Return the [x, y] coordinate for the center point of the cell that contains the specified text.  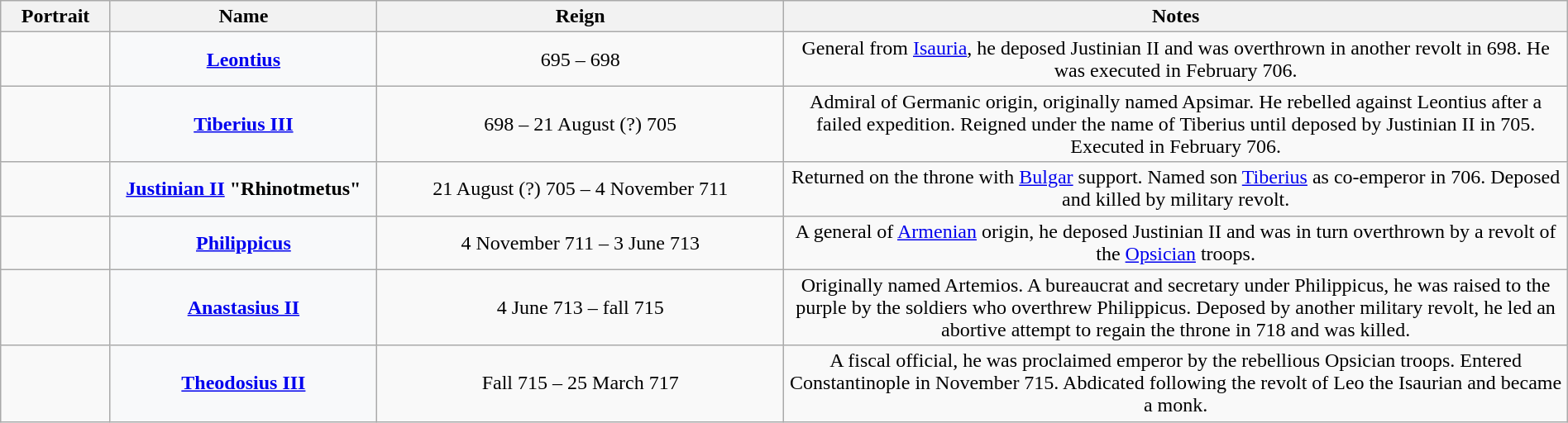
Justinian II "Rhinotmetus" [243, 188]
Theodosius III [243, 383]
Tiberius III [243, 124]
21 August (?) 705 – 4 November 711 [581, 188]
A general of Armenian origin, he deposed Justinian II and was in turn overthrown by a revolt of the Opsician troops. [1176, 243]
Name [243, 17]
Returned on the throne with Bulgar support. Named son Tiberius as co-emperor in 706. Deposed and killed by military revolt. [1176, 188]
695 – 698 [581, 59]
4 November 711 – 3 June 713 [581, 243]
Reign [581, 17]
698 – 21 August (?) 705 [581, 124]
Leontius [243, 59]
Philippicus [243, 243]
4 June 713 – fall 715 [581, 307]
General from Isauria, he deposed Justinian II and was overthrown in another revolt in 698. He was executed in February 706. [1176, 59]
Portrait [56, 17]
Fall 715 – 25 March 717 [581, 383]
Anastasius II [243, 307]
Notes [1176, 17]
